Identify which cell holds the provided text, then report its (x, y) central coordinate. 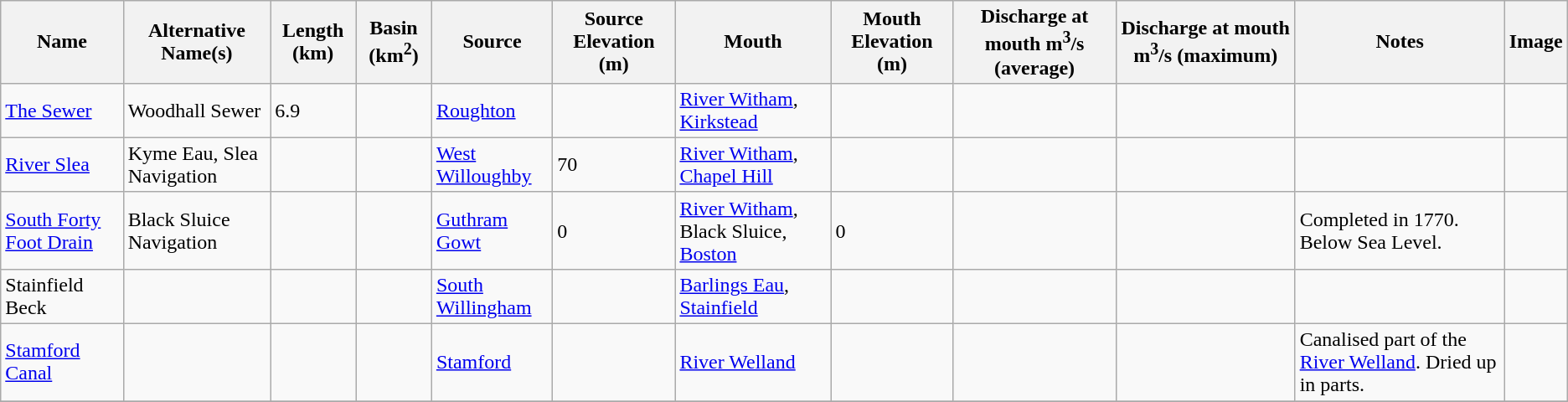
Guthram Gowt (492, 230)
Stamford (492, 363)
Barlings Eau, Stainfield (753, 296)
Woodhall Sewer (197, 111)
Name (62, 42)
Canalised part of the River Welland. Dried up in parts. (1400, 363)
Discharge at mouth m3/s (maximum) (1205, 42)
Roughton (492, 111)
Mouth Elevation (m) (892, 42)
River Witham, Black Sluice, Boston (753, 230)
River Witham, Kirkstead (753, 111)
Basin (km2) (394, 42)
South Forty Foot Drain (62, 230)
The Sewer (62, 111)
River Witham, Chapel Hill (753, 164)
Source (492, 42)
Kyme Eau, Slea Navigation (197, 164)
River Slea (62, 164)
70 (614, 164)
6.9 (313, 111)
Alternative Name(s) (197, 42)
West Willoughby (492, 164)
Discharge at mouth m3/s (average) (1034, 42)
Black Sluice Navigation (197, 230)
Completed in 1770. Below Sea Level. (1400, 230)
Image (1536, 42)
Notes (1400, 42)
South Willingham (492, 296)
Stamford Canal (62, 363)
River Welland (753, 363)
Mouth (753, 42)
Source Elevation (m) (614, 42)
Length (km) (313, 42)
Stainfield Beck (62, 296)
